From the cell containing the given text, extract its center point as [X, Y] coordinate. 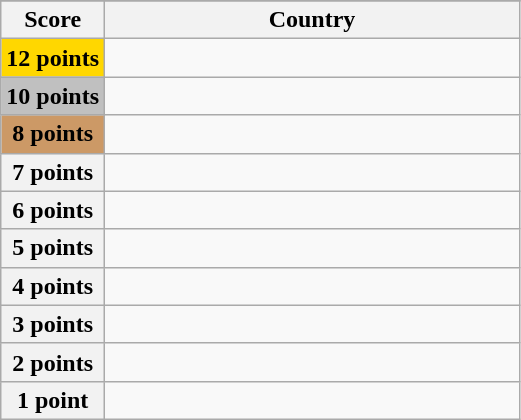
5 points [53, 248]
3 points [53, 324]
Score [53, 20]
10 points [53, 96]
12 points [53, 58]
Country [312, 20]
2 points [53, 362]
4 points [53, 286]
6 points [53, 210]
8 points [53, 134]
1 point [53, 400]
7 points [53, 172]
